Locate the cell with the specified text and output its (x, y) center coordinate. 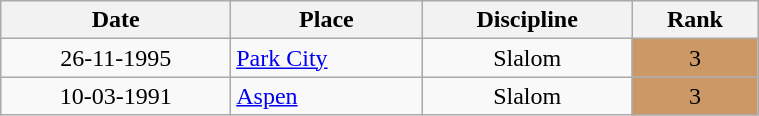
Park City (326, 58)
Aspen (326, 96)
Discipline (527, 20)
10-03-1991 (116, 96)
Date (116, 20)
Place (326, 20)
Rank (694, 20)
26-11-1995 (116, 58)
